Capture the cell that displays the provided text and extract its (X, Y) central coordinate. 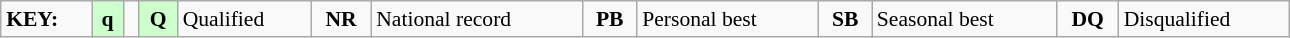
Personal best (728, 19)
KEY: (46, 19)
Qualified (244, 19)
Q (158, 19)
National record (476, 19)
Seasonal best (964, 19)
q (108, 19)
SB (846, 19)
NR (341, 19)
PB (610, 19)
Disqualified (1204, 19)
DQ (1088, 19)
